Identify which cell holds the provided text, then report its (x, y) central coordinate. 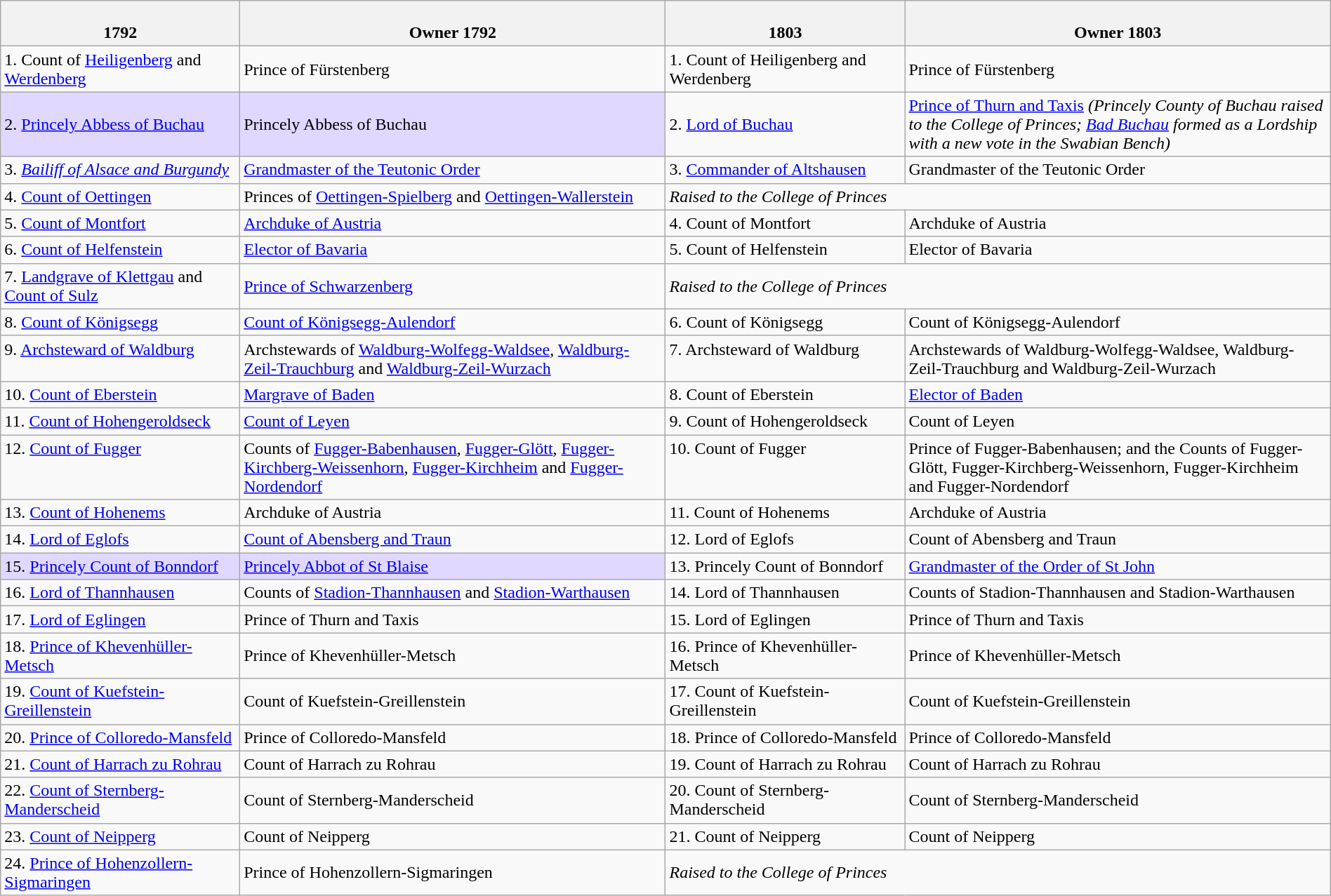
20. Prince of Colloredo-Mansfeld (121, 737)
21. Count of Harrach zu Rohrau (121, 764)
7. Landgrave of Klettgau and Count of Sulz (121, 286)
Princes of Oettingen-Spielberg and Oettingen-Wallerstein (453, 196)
13. Princely Count of Bonndorf (785, 566)
3. Bailiff of Alsace and Burgundy (121, 170)
Prince of Fugger-Babenhausen; and the Counts of Fugger-Glött, Fugger-Kirchberg-Weissenhorn, Fugger-Kirchheim and Fugger-Nordendorf (1118, 467)
Owner 1803 (1118, 24)
19. Count of Kuefstein-Greillenstein (121, 702)
6. Count of Königsegg (785, 322)
2. Lord of Buchau (785, 124)
Counts of Fugger-Babenhausen, Fugger-Glött, Fugger-Kirchberg-Weissenhorn, Fugger-Kirchheim and Fugger-Nordendorf (453, 467)
18. Prince of Khevenhüller-Metsch (121, 655)
5. Count of Montfort (121, 223)
22. Count of Sternberg-Manderscheid (121, 800)
17. Lord of Eglingen (121, 620)
12. Lord of Eglofs (785, 540)
8. Count of Königsegg (121, 322)
9. Archsteward of Waldburg (121, 358)
7. Archsteward of Waldburg (785, 358)
18. Prince of Colloredo-Mansfeld (785, 737)
3. Commander of Altshausen (785, 170)
Princely Abbess of Buchau (453, 124)
16. Prince of Khevenhüller-Metsch (785, 655)
1792 (121, 24)
1803 (785, 24)
4. Count of Oettingen (121, 196)
15. Princely Count of Bonndorf (121, 566)
15. Lord of Eglingen (785, 620)
20. Count of Sternberg-Manderscheid (785, 800)
Owner 1792 (453, 24)
6. Count of Helfenstein (121, 250)
Grandmaster of the Order of St John (1118, 566)
10. Count of Fugger (785, 467)
13. Count of Hohenems (121, 513)
11. Count of Hohengeroldseck (121, 421)
11. Count of Hohenems (785, 513)
4. Count of Montfort (785, 223)
5. Count of Helfenstein (785, 250)
21. Count of Neipperg (785, 836)
14. Lord of Thannhausen (785, 593)
8. Count of Eberstein (785, 394)
Elector of Baden (1118, 394)
Prince of Schwarzenberg (453, 286)
10. Count of Eberstein (121, 394)
12. Count of Fugger (121, 467)
Princely Abbot of St Blaise (453, 566)
Prince of Hohenzollern-Sigmaringen (453, 873)
9. Count of Hohengeroldseck (785, 421)
2. Princely Abbess of Buchau (121, 124)
19. Count of Harrach zu Rohrau (785, 764)
16. Lord of Thannhausen (121, 593)
23. Count of Neipperg (121, 836)
17. Count of Kuefstein-Greillenstein (785, 702)
Margrave of Baden (453, 394)
24. Prince of Hohenzollern-Sigmaringen (121, 873)
14. Lord of Eglofs (121, 540)
